Provide the [x, y] coordinate of the cell's center where the given text is located.  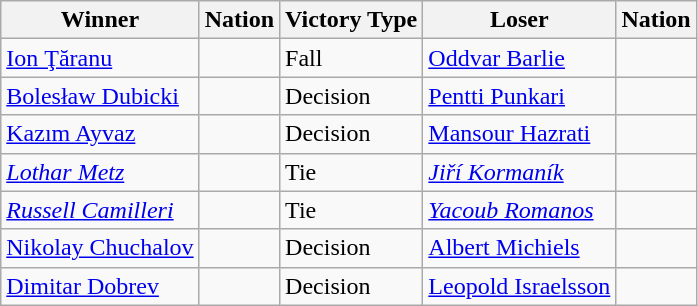
Nikolay Chuchalov [100, 248]
Kazım Ayvaz [100, 134]
Loser [520, 20]
Pentti Punkari [520, 96]
Leopold Israelsson [520, 286]
Victory Type [352, 20]
Lothar Metz [100, 172]
Ion Ţăranu [100, 58]
Mansour Hazrati [520, 134]
Bolesław Dubicki [100, 96]
Winner [100, 20]
Dimitar Dobrev [100, 286]
Jiří Kormaník [520, 172]
Yacoub Romanos [520, 210]
Fall [352, 58]
Oddvar Barlie [520, 58]
Albert Michiels [520, 248]
Russell Camilleri [100, 210]
